Pinpoint the cell where the given text exists, returning its (x, y) midpoint coordinate. 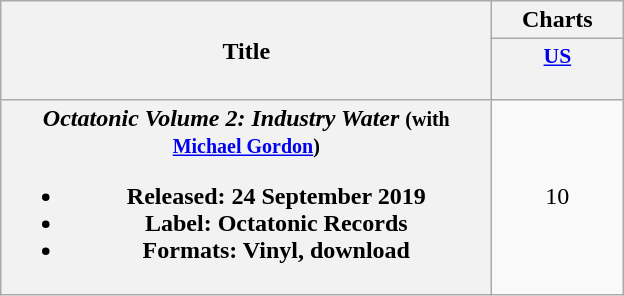
Charts (558, 20)
Octatonic Volume 2: Industry Water (with Michael Gordon)Released: 24 September 2019Label: Octatonic RecordsFormats: Vinyl, download (246, 197)
Title (246, 50)
10 (558, 197)
US (558, 70)
